Find where the given text appears and provide that cell's center as [x, y] coordinate. 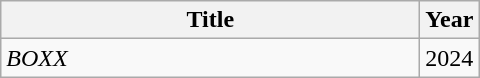
Year [450, 20]
BOXX [210, 58]
2024 [450, 58]
Title [210, 20]
